Detect which cell encompasses the target text, then output its (X, Y) center coordinate. 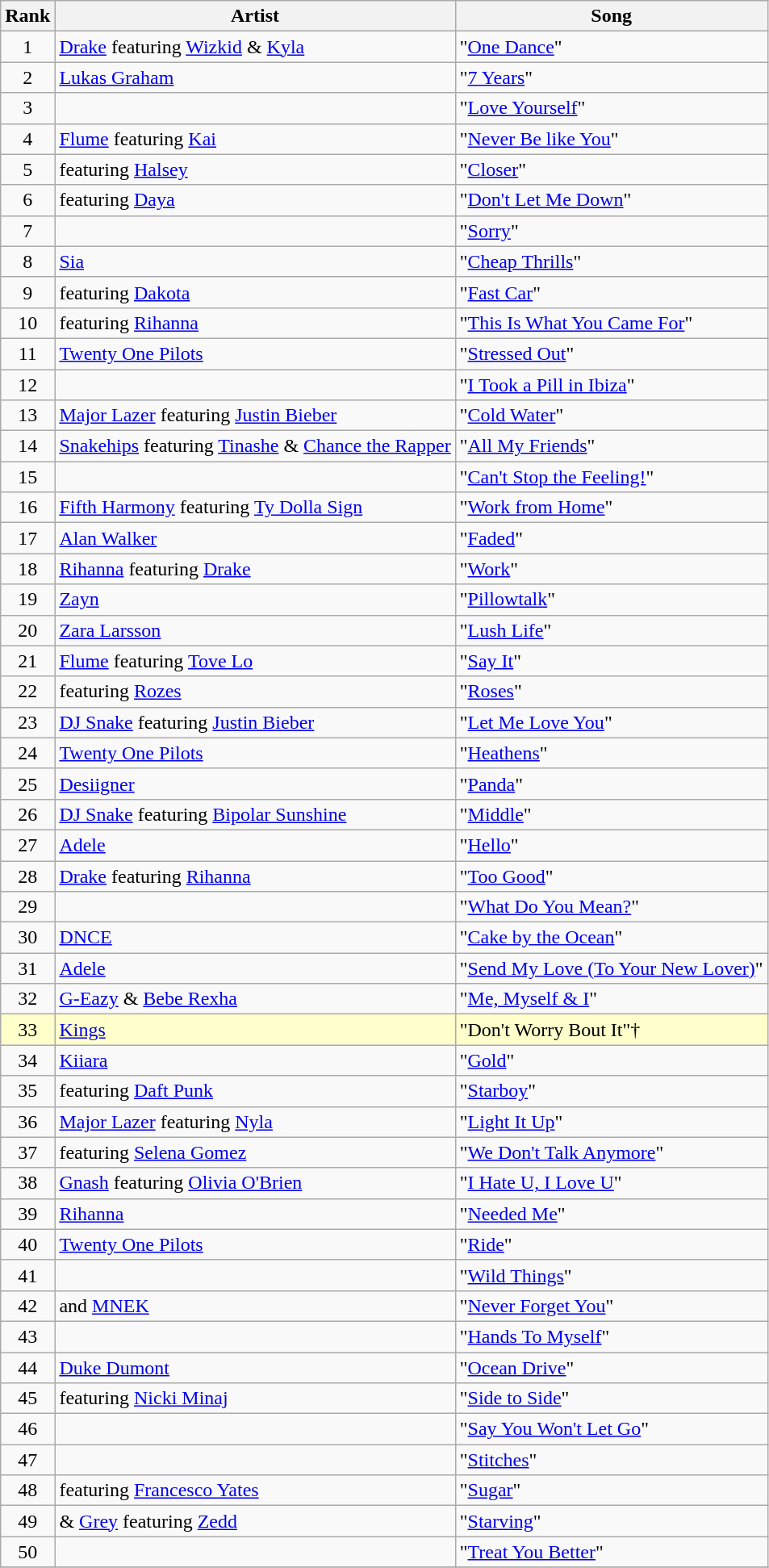
featuring Daft Punk (255, 1091)
Drake featuring Rihanna (255, 876)
"Middle" (612, 814)
27 (27, 845)
"All My Friends" (612, 446)
"Work from Home" (612, 508)
18 (27, 569)
Rihanna (255, 1214)
featuring Daya (255, 200)
"Stressed Out" (612, 353)
8 (27, 261)
15 (27, 477)
"Don't Let Me Down" (612, 200)
"What Do You Mean?" (612, 907)
"Starboy" (612, 1091)
46 (27, 1429)
featuring Rozes (255, 692)
50 (27, 1552)
29 (27, 907)
"Cold Water" (612, 416)
Major Lazer featuring Nyla (255, 1122)
49 (27, 1521)
featuring Francesco Yates (255, 1491)
16 (27, 508)
featuring Halsey (255, 169)
"Ride" (612, 1244)
30 (27, 938)
7 (27, 231)
"Me, Myself & I" (612, 999)
25 (27, 784)
1 (27, 47)
45 (27, 1399)
Snakehips featuring Tinashe & Chance the Rapper (255, 446)
"Never Forget You" (612, 1306)
42 (27, 1306)
"Treat You Better" (612, 1552)
"Don't Worry Bout It"† (612, 1030)
"Side to Side" (612, 1399)
48 (27, 1491)
12 (27, 385)
47 (27, 1460)
33 (27, 1030)
26 (27, 814)
"Needed Me" (612, 1214)
Zayn (255, 600)
"Gold" (612, 1060)
Duke Dumont (255, 1368)
Sia (255, 261)
Rank (27, 16)
44 (27, 1368)
"Can't Stop the Feeling!" (612, 477)
"7 Years" (612, 77)
"Too Good" (612, 876)
"Closer" (612, 169)
"I Hate U, I Love U" (612, 1183)
43 (27, 1336)
"Hello" (612, 845)
Fifth Harmony featuring Ty Dolla Sign (255, 508)
35 (27, 1091)
"This Is What You Came For" (612, 323)
38 (27, 1183)
"Heathens" (612, 753)
"Say It" (612, 661)
40 (27, 1244)
"Hands To Myself" (612, 1336)
Major Lazer featuring Justin Bieber (255, 416)
"Ocean Drive" (612, 1368)
"Stitches" (612, 1460)
Kings (255, 1030)
39 (27, 1214)
5 (27, 169)
Gnash featuring Olivia O'Brien (255, 1183)
"Sorry" (612, 231)
"Light It Up" (612, 1122)
10 (27, 323)
20 (27, 630)
DJ Snake featuring Justin Bieber (255, 722)
Flume featuring Tove Lo (255, 661)
19 (27, 600)
Alan Walker (255, 538)
9 (27, 292)
6 (27, 200)
2 (27, 77)
23 (27, 722)
Flume featuring Kai (255, 139)
Song (612, 16)
featuring Rihanna (255, 323)
Kiiara (255, 1060)
"Pillowtalk" (612, 600)
& Grey featuring Zedd (255, 1521)
G-Eazy & Bebe Rexha (255, 999)
Artist (255, 16)
"Send My Love (To Your New Lover)" (612, 968)
"We Don't Talk Anymore" (612, 1152)
"Say You Won't Let Go" (612, 1429)
36 (27, 1122)
"Lush Life" (612, 630)
"Work" (612, 569)
"Cheap Thrills" (612, 261)
"Starving" (612, 1521)
"One Dance" (612, 47)
"Roses" (612, 692)
"Faded" (612, 538)
"Panda" (612, 784)
"Wild Things" (612, 1275)
13 (27, 416)
featuring Dakota (255, 292)
37 (27, 1152)
"Never Be like You" (612, 139)
Rihanna featuring Drake (255, 569)
"Love Yourself" (612, 108)
Desiigner (255, 784)
Zara Larsson (255, 630)
and MNEK (255, 1306)
4 (27, 139)
17 (27, 538)
28 (27, 876)
"Sugar" (612, 1491)
DJ Snake featuring Bipolar Sunshine (255, 814)
featuring Selena Gomez (255, 1152)
"I Took a Pill in Ibiza" (612, 385)
34 (27, 1060)
24 (27, 753)
3 (27, 108)
DNCE (255, 938)
11 (27, 353)
"Let Me Love You" (612, 722)
31 (27, 968)
32 (27, 999)
"Fast Car" (612, 292)
14 (27, 446)
Lukas Graham (255, 77)
21 (27, 661)
22 (27, 692)
41 (27, 1275)
"Cake by the Ocean" (612, 938)
Drake featuring Wizkid & Kyla (255, 47)
featuring Nicki Minaj (255, 1399)
